Return the [X, Y] coordinate for the center point of the cell that contains the specified text.  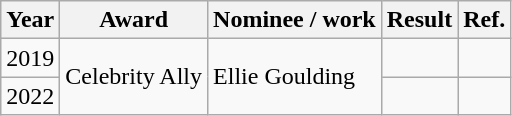
Ref. [484, 20]
Nominee / work [295, 20]
2019 [30, 58]
Year [30, 20]
Result [419, 20]
Award [134, 20]
2022 [30, 96]
Ellie Goulding [295, 77]
Celebrity Ally [134, 77]
